Extract the (X, Y) coordinate from the center of the cell holding the provided text.  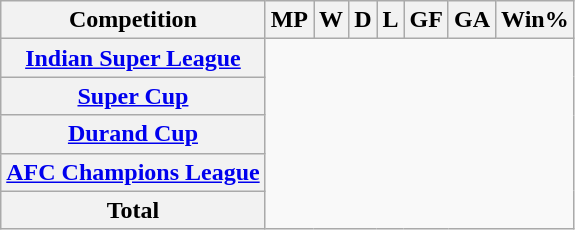
Super Cup (133, 96)
Win% (536, 20)
Durand Cup (133, 134)
Competition (133, 20)
L (390, 20)
Total (133, 210)
GA (472, 20)
GF (426, 20)
AFC Champions League (133, 172)
Indian Super League (133, 58)
W (332, 20)
D (363, 20)
MP (289, 20)
